Extract the (x, y) coordinate from the center of the cell holding the provided text.  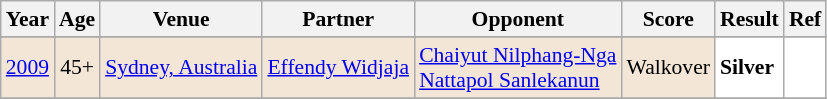
Chaiyut Nilphang-Nga Nattapol Sanlekanun (518, 68)
Silver (750, 68)
2009 (28, 68)
Opponent (518, 19)
Effendy Widjaja (338, 68)
Year (28, 19)
Venue (181, 19)
45+ (77, 68)
Sydney, Australia (181, 68)
Result (750, 19)
Ref (805, 19)
Score (668, 19)
Walkover (668, 68)
Age (77, 19)
Partner (338, 19)
